Find where the given text appears and provide that cell's center as [X, Y] coordinate. 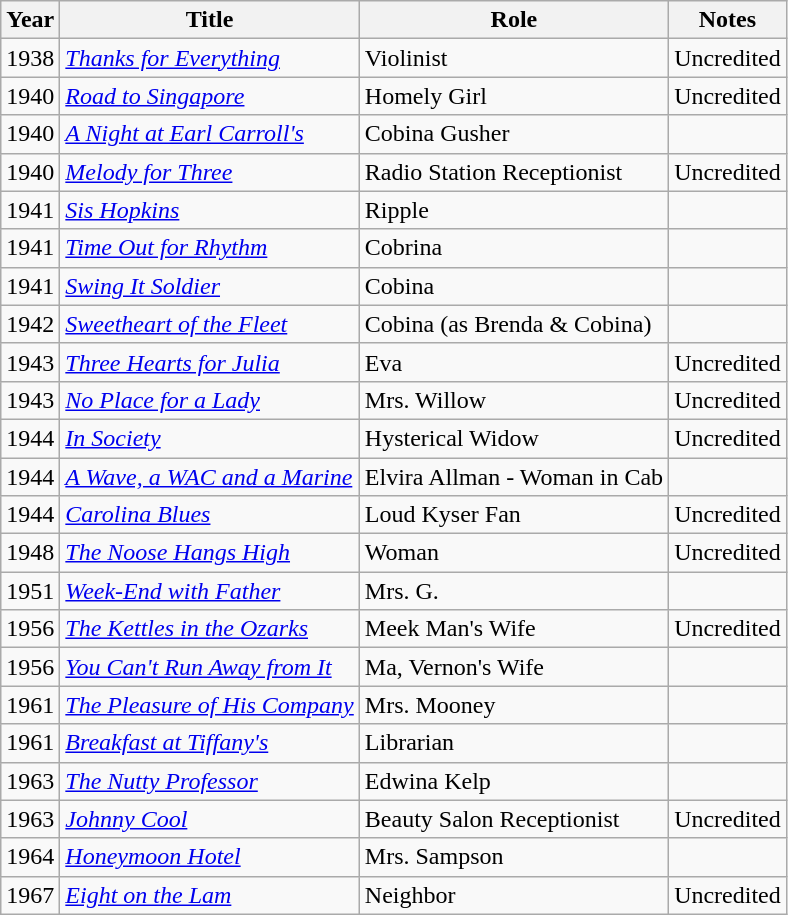
Librarian [514, 743]
Swing It Soldier [210, 286]
In Society [210, 438]
Cobina [514, 286]
Notes [728, 20]
The Nutty Professor [210, 781]
Cobina (as Brenda & Cobina) [514, 324]
Edwina Kelp [514, 781]
A Night at Earl Carroll's [210, 134]
1948 [30, 553]
Mrs. Sampson [514, 857]
You Can't Run Away from It [210, 667]
Thanks for Everything [210, 58]
Sis Hopkins [210, 210]
Mrs. G. [514, 591]
Time Out for Rhythm [210, 248]
1967 [30, 895]
Neighbor [514, 895]
Honeymoon Hotel [210, 857]
Meek Man's Wife [514, 629]
Elvira Allman - Woman in Cab [514, 477]
Year [30, 20]
1942 [30, 324]
The Pleasure of His Company [210, 705]
Mrs. Mooney [514, 705]
Carolina Blues [210, 515]
Ripple [514, 210]
Breakfast at Tiffany's [210, 743]
Eight on the Lam [210, 895]
A Wave, a WAC and a Marine [210, 477]
Mrs. Willow [514, 400]
1951 [30, 591]
Homely Girl [514, 96]
Role [514, 20]
Melody for Three [210, 172]
Woman [514, 553]
Beauty Salon Receptionist [514, 819]
Eva [514, 362]
Week-End with Father [210, 591]
Violinist [514, 58]
Road to Singapore [210, 96]
Radio Station Receptionist [514, 172]
Cobrina [514, 248]
1964 [30, 857]
Johnny Cool [210, 819]
The Noose Hangs High [210, 553]
Sweetheart of the Fleet [210, 324]
Three Hearts for Julia [210, 362]
The Kettles in the Ozarks [210, 629]
No Place for a Lady [210, 400]
Hysterical Widow [514, 438]
1938 [30, 58]
Title [210, 20]
Loud Kyser Fan [514, 515]
Ma, Vernon's Wife [514, 667]
Cobina Gusher [514, 134]
